Detect which cell encompasses the target text, then output its [x, y] center coordinate. 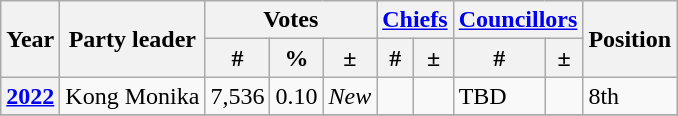
7,536 [238, 96]
Party leader [132, 39]
Position [630, 39]
New [350, 96]
Kong Monika [132, 96]
% [296, 58]
8th [630, 96]
Chiefs [415, 20]
Councillors [518, 20]
2022 [30, 96]
TBD [499, 96]
Year [30, 39]
0.10 [296, 96]
Votes [291, 20]
